Scan for the cell matching the given text and deliver its [x, y] coordinate at center. 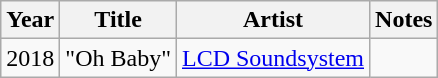
"Oh Baby" [118, 58]
Notes [404, 20]
Year [30, 20]
LCD Soundsystem [272, 58]
2018 [30, 58]
Artist [272, 20]
Title [118, 20]
